Determine the (x, y) coordinate at the center of the cell enclosing the given text.  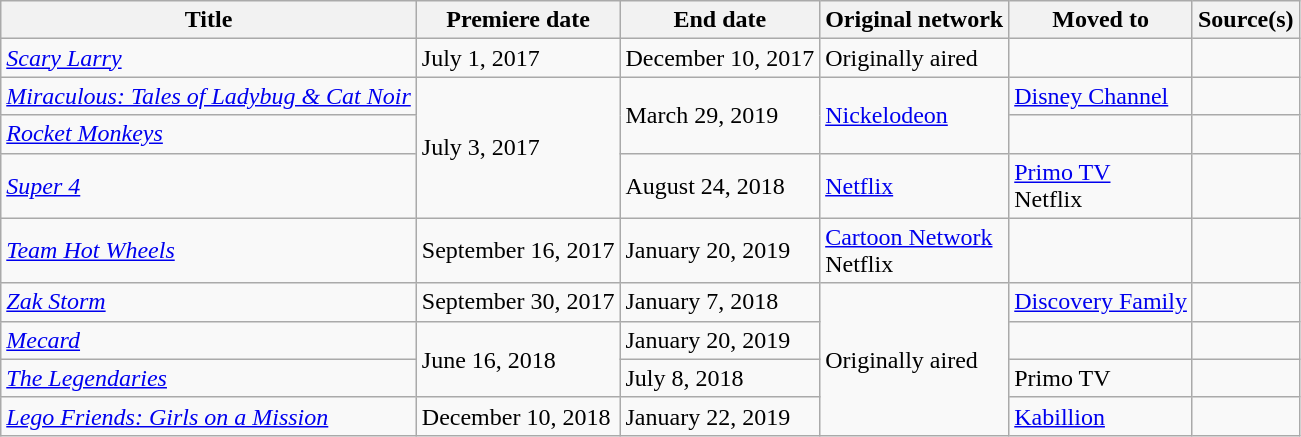
The Legendaries (209, 378)
September 16, 2017 (518, 250)
Cartoon NetworkNetflix (914, 250)
Original network (914, 20)
End date (720, 20)
Source(s) (1246, 20)
Zak Storm (209, 302)
Super 4 (209, 186)
Nickelodeon (914, 115)
July 8, 2018 (720, 378)
Lego Friends: Girls on a Mission (209, 416)
Primo TV (1101, 378)
Moved to (1101, 20)
March 29, 2019 (720, 115)
Kabillion (1101, 416)
Miraculous: Tales of Ladybug & Cat Noir (209, 96)
Premiere date (518, 20)
July 3, 2017 (518, 148)
January 22, 2019 (720, 416)
Discovery Family (1101, 302)
Title (209, 20)
December 10, 2018 (518, 416)
June 16, 2018 (518, 359)
Primo TVNetflix (1101, 186)
Rocket Monkeys (209, 134)
Scary Larry (209, 58)
July 1, 2017 (518, 58)
January 7, 2018 (720, 302)
Disney Channel (1101, 96)
August 24, 2018 (720, 186)
September 30, 2017 (518, 302)
December 10, 2017 (720, 58)
Mecard (209, 340)
Netflix (914, 186)
Team Hot Wheels (209, 250)
